From the cell containing the given text, extract its center point as (x, y) coordinate. 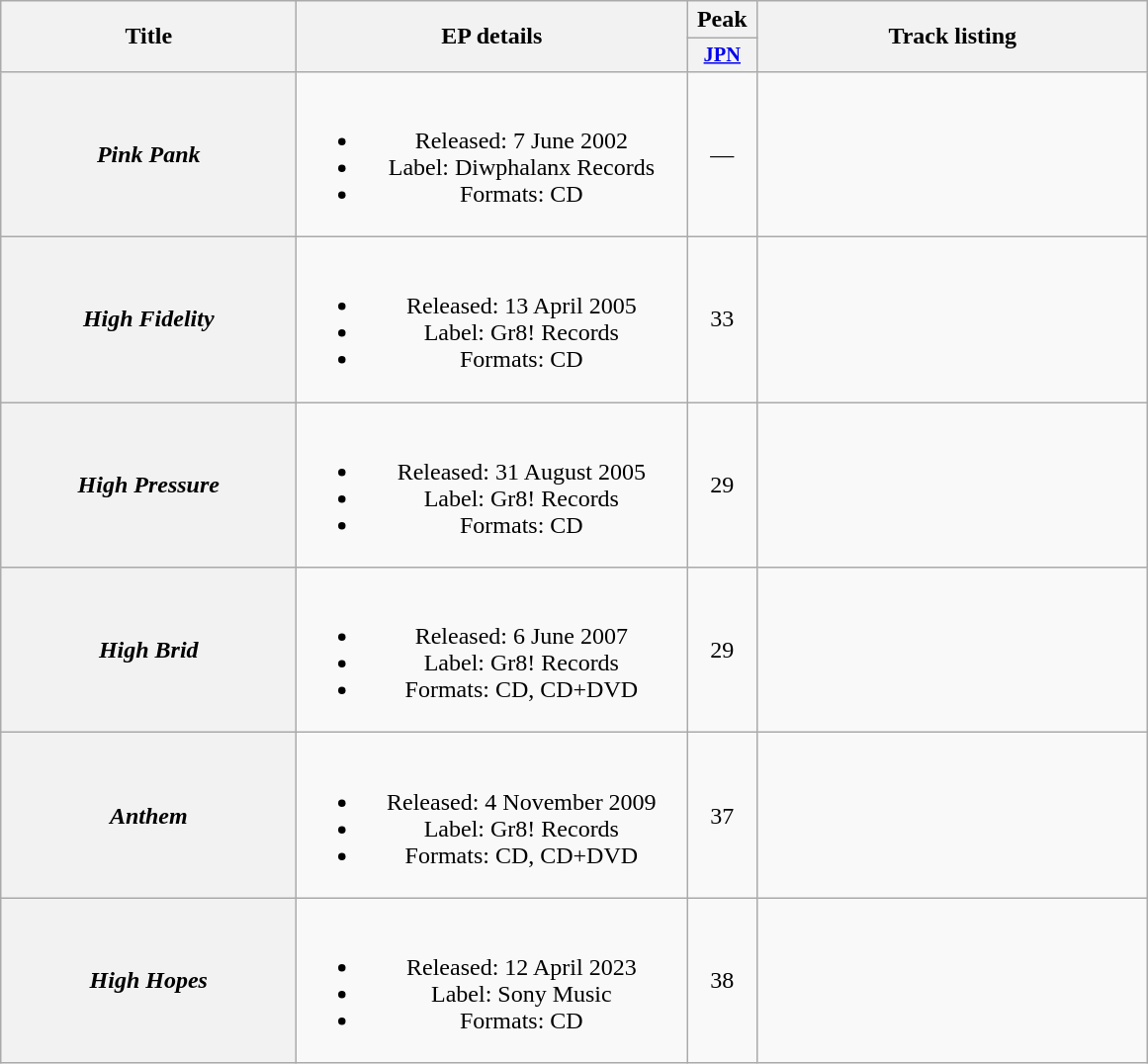
38 (722, 981)
JPN (722, 55)
High Hopes (148, 981)
High Fidelity (148, 320)
37 (722, 815)
EP details (492, 37)
Released: 13 April 2005Label: Gr8! RecordsFormats: CD (492, 320)
Pink Pank (148, 154)
Title (148, 37)
Released: 6 June 2007Label: Gr8! RecordsFormats: CD, CD+DVD (492, 651)
Released: 7 June 2002Label: Diwphalanx RecordsFormats: CD (492, 154)
High Brid (148, 651)
33 (722, 320)
Peak (722, 20)
Track listing (953, 37)
Released: 4 November 2009Label: Gr8! RecordsFormats: CD, CD+DVD (492, 815)
— (722, 154)
Released: 12 April 2023Label: Sony MusicFormats: CD (492, 981)
High Pressure (148, 485)
Released: 31 August 2005Label: Gr8! RecordsFormats: CD (492, 485)
Anthem (148, 815)
